Return (x, y) of the center of cell containing provided text 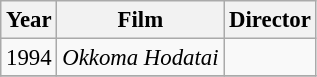
1994 (29, 58)
Year (29, 20)
Director (270, 20)
Film (140, 20)
Okkoma Hodatai (140, 58)
